Extract the [x, y] coordinate from the center of the cell holding the provided text.  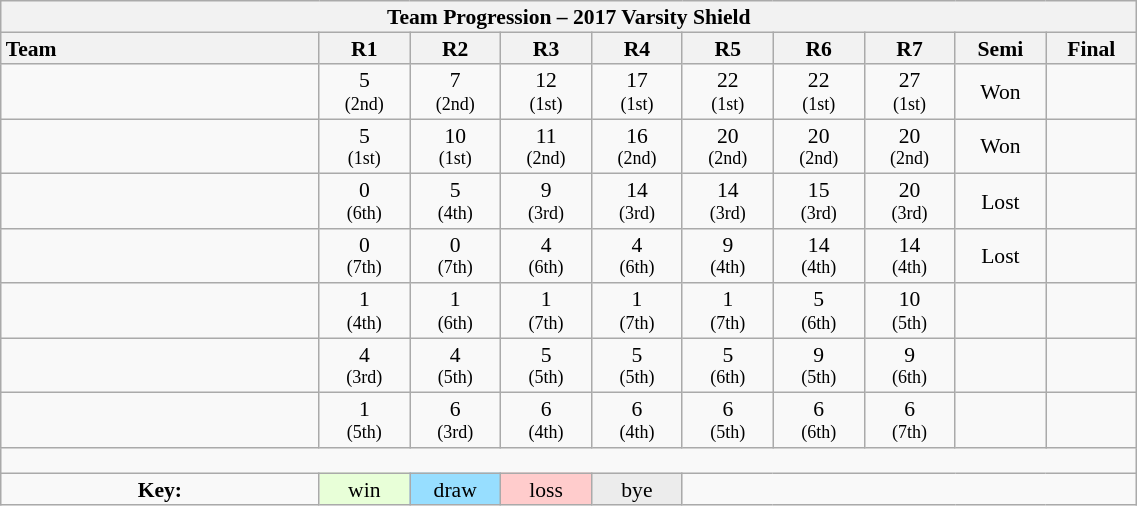
9 (3rd) [546, 202]
Key: [160, 489]
4 (5th) [456, 366]
R1 [364, 49]
1 (4th) [364, 312]
0 (6th) [364, 202]
6 (6th) [818, 420]
bye [636, 489]
6 (5th) [728, 420]
27 (1st) [910, 92]
Semi [1000, 49]
5 (4th) [456, 202]
Team [160, 49]
6 (3rd) [456, 420]
Team Progression – 2017 Varsity Shield [569, 17]
Final [1092, 49]
1 (6th) [456, 312]
draw [456, 489]
6 (7th) [910, 420]
loss [546, 489]
17 (1st) [636, 92]
20 (3rd) [910, 202]
R6 [818, 49]
R2 [456, 49]
7 (2nd) [456, 92]
win [364, 489]
9 (6th) [910, 366]
R3 [546, 49]
16 (2nd) [636, 146]
5 (2nd) [364, 92]
R7 [910, 49]
10 (5th) [910, 312]
12 (1st) [546, 92]
11 (2nd) [546, 146]
5 (1st) [364, 146]
R4 [636, 49]
R5 [728, 49]
4 (3rd) [364, 366]
1 (5th) [364, 420]
9 (4th) [728, 256]
15 (3rd) [818, 202]
10 (1st) [456, 146]
9 (5th) [818, 366]
